Detect which cell encompasses the target text, then output its (x, y) center coordinate. 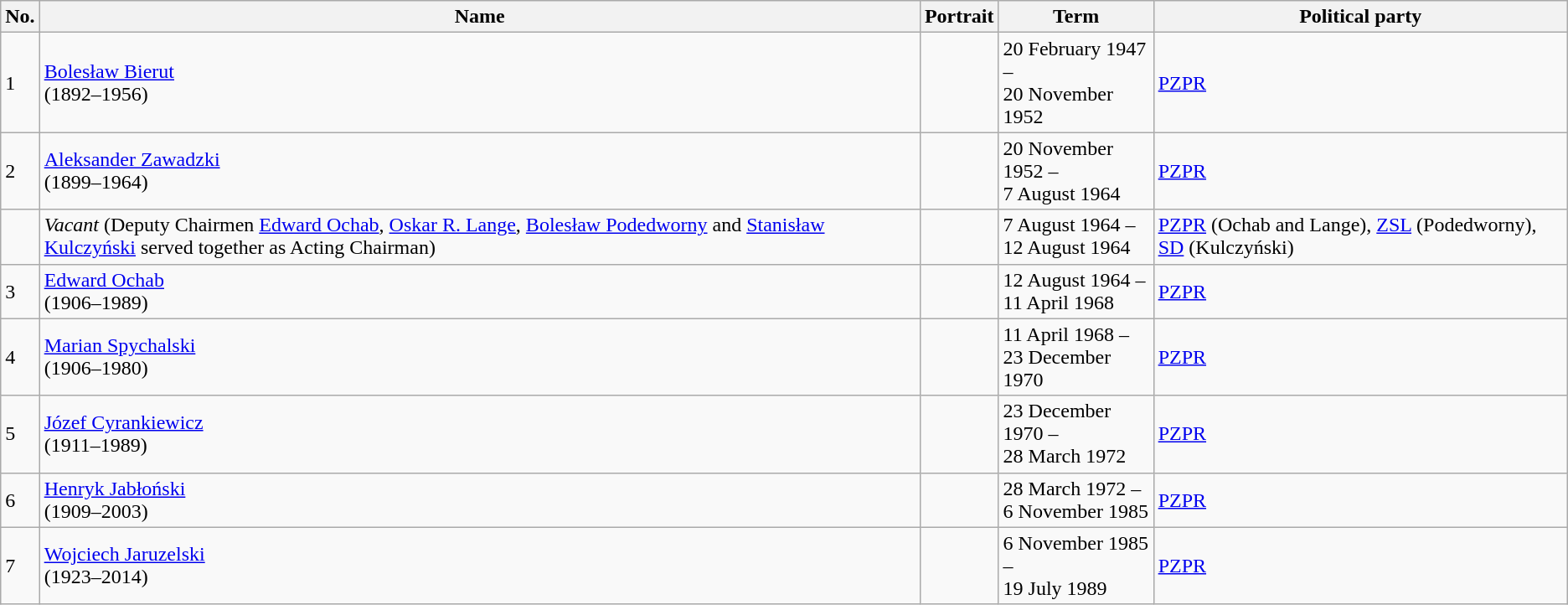
1 (20, 82)
No. (20, 17)
Edward Ochab(1906–1989) (479, 292)
Name (479, 17)
Aleksander Zawadzki(1899–1964) (479, 171)
PZPR (Ochab and Lange), ZSL (Podedworny), SD (Kulczyński) (1360, 236)
6 (20, 499)
Vacant (Deputy Chairmen Edward Ochab, Oskar R. Lange, Bolesław Podedworny and Stanisław Kulczyński served together as Acting Chairman) (479, 236)
Term (1075, 17)
Józef Cyrankiewicz(1911–1989) (479, 434)
Henryk Jabłoński(1909–2003) (479, 499)
20 November 1952 – 7 August 1964 (1075, 171)
11 April 1968 – 23 December 1970 (1075, 357)
7 (20, 566)
4 (20, 357)
3 (20, 292)
6 November 1985 – 19 July 1989 (1075, 566)
23 December 1970 – 28 March 1972 (1075, 434)
Marian Spychalski(1906–1980) (479, 357)
Bolesław Bierut(1892–1956) (479, 82)
5 (20, 434)
28 March 1972 – 6 November 1985 (1075, 499)
7 August 1964 – 12 August 1964 (1075, 236)
20 February 1947 – 20 November 1952 (1075, 82)
2 (20, 171)
Political party (1360, 17)
Wojciech Jaruzelski(1923–2014) (479, 566)
12 August 1964 – 11 April 1968 (1075, 292)
Portrait (959, 17)
